Determine the [x, y] coordinate at the center of the cell enclosing the given text.  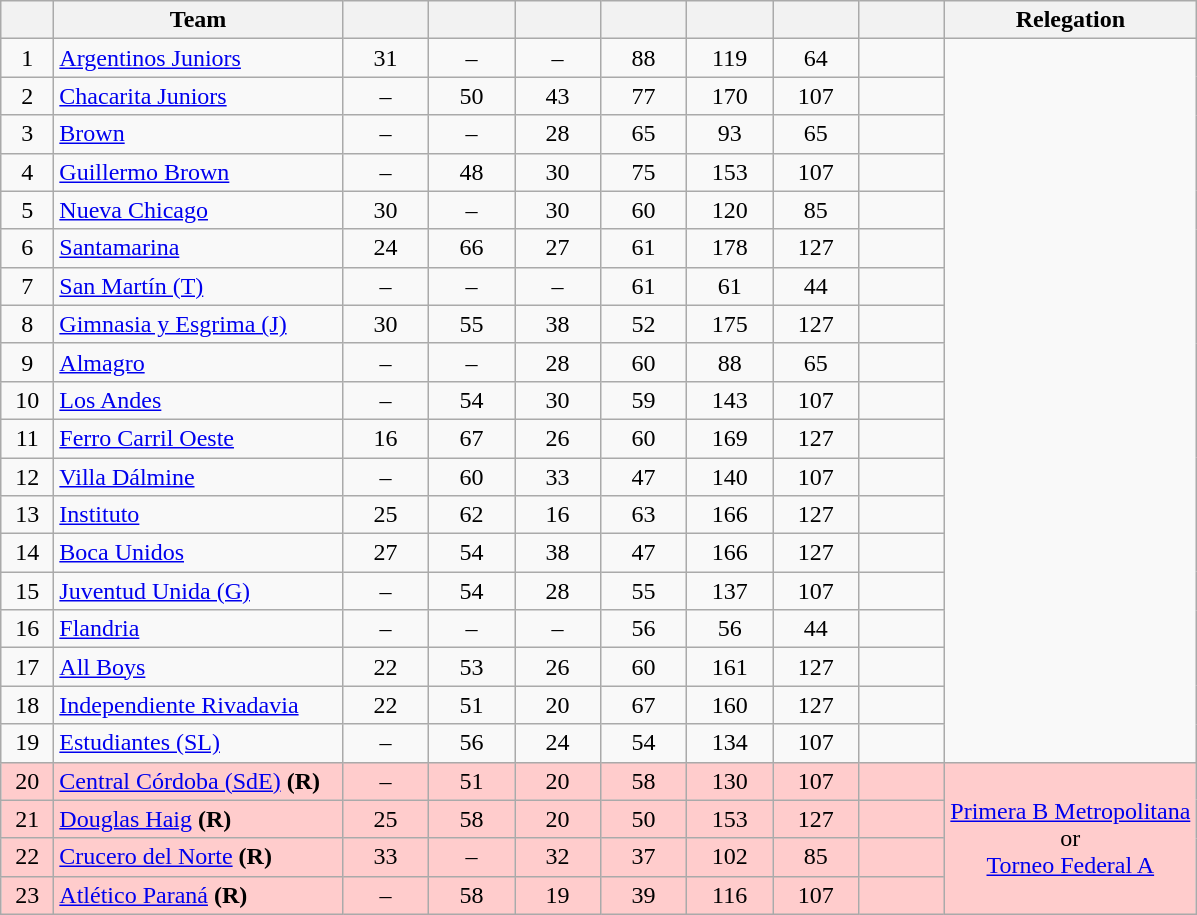
77 [644, 96]
Santamarina [198, 248]
12 [28, 477]
4 [28, 172]
160 [730, 705]
Ferro Carril Oeste [198, 438]
102 [730, 857]
66 [471, 248]
Atlético Paraná (R) [198, 895]
21 [28, 819]
161 [730, 667]
Boca Unidos [198, 553]
Team [198, 20]
23 [28, 895]
18 [28, 705]
9 [28, 362]
59 [644, 400]
3 [28, 134]
116 [730, 895]
178 [730, 248]
170 [730, 96]
119 [730, 58]
63 [644, 515]
Primera B Metropolitana or Torneo Federal A [1070, 838]
5 [28, 210]
37 [644, 857]
Central Córdoba (SdE) (R) [198, 781]
Chacarita Juniors [198, 96]
10 [28, 400]
64 [816, 58]
52 [644, 324]
Almagro [198, 362]
14 [28, 553]
8 [28, 324]
Los Andes [198, 400]
13 [28, 515]
Nueva Chicago [198, 210]
Douglas Haig (R) [198, 819]
140 [730, 477]
43 [557, 96]
Argentinos Juniors [198, 58]
130 [730, 781]
Guillermo Brown [198, 172]
Relegation [1070, 20]
Juventud Unida (G) [198, 591]
All Boys [198, 667]
15 [28, 591]
Crucero del Norte (R) [198, 857]
11 [28, 438]
169 [730, 438]
Estudiantes (SL) [198, 743]
175 [730, 324]
120 [730, 210]
53 [471, 667]
62 [471, 515]
143 [730, 400]
32 [557, 857]
134 [730, 743]
75 [644, 172]
Instituto [198, 515]
Independiente Rivadavia [198, 705]
2 [28, 96]
Flandria [198, 629]
Brown [198, 134]
San Martín (T) [198, 286]
31 [385, 58]
1 [28, 58]
Villa Dálmine [198, 477]
137 [730, 591]
48 [471, 172]
Gimnasia y Esgrima (J) [198, 324]
7 [28, 286]
93 [730, 134]
17 [28, 667]
39 [644, 895]
6 [28, 248]
